Find where the given text appears and provide that cell's center as (X, Y) coordinate. 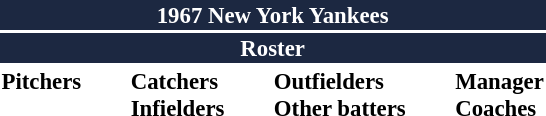
Roster (272, 48)
1967 New York Yankees (272, 15)
